Detect which cell encompasses the target text, then output its [X, Y] center coordinate. 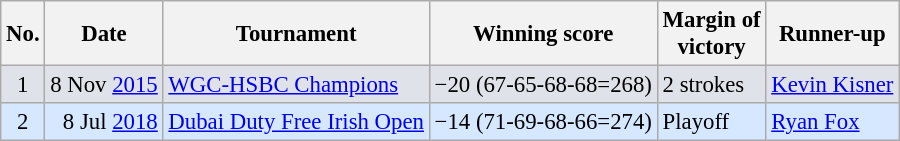
Date [104, 34]
Dubai Duty Free Irish Open [296, 122]
−14 (71-69-68-66=274) [543, 122]
Runner-up [832, 34]
2 [23, 122]
8 Nov 2015 [104, 85]
Ryan Fox [832, 122]
Winning score [543, 34]
Kevin Kisner [832, 85]
2 strokes [712, 85]
−20 (67-65-68-68=268) [543, 85]
WGC-HSBC Champions [296, 85]
No. [23, 34]
Playoff [712, 122]
Tournament [296, 34]
Margin ofvictory [712, 34]
1 [23, 85]
8 Jul 2018 [104, 122]
